Detect which cell encompasses the target text, then output its (X, Y) center coordinate. 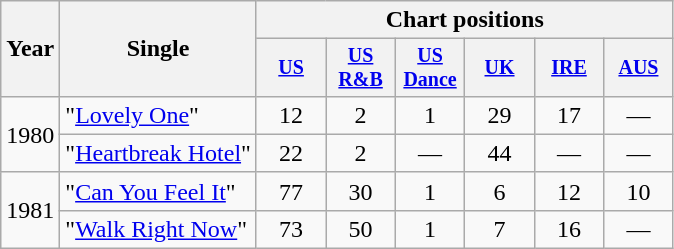
US (290, 68)
AUS (638, 68)
6 (500, 191)
29 (500, 115)
USR&B (360, 68)
Chart positions (464, 20)
Single (158, 49)
77 (290, 191)
17 (568, 115)
"Lovely One" (158, 115)
"Heartbreak Hotel" (158, 153)
UK (500, 68)
50 (360, 229)
10 (638, 191)
30 (360, 191)
44 (500, 153)
73 (290, 229)
"Can You Feel It" (158, 191)
1980 (30, 134)
USDance (430, 68)
16 (568, 229)
1981 (30, 210)
Year (30, 49)
7 (500, 229)
IRE (568, 68)
22 (290, 153)
"Walk Right Now" (158, 229)
